Output the [X, Y] coordinate of the center of the cell containing the given text.  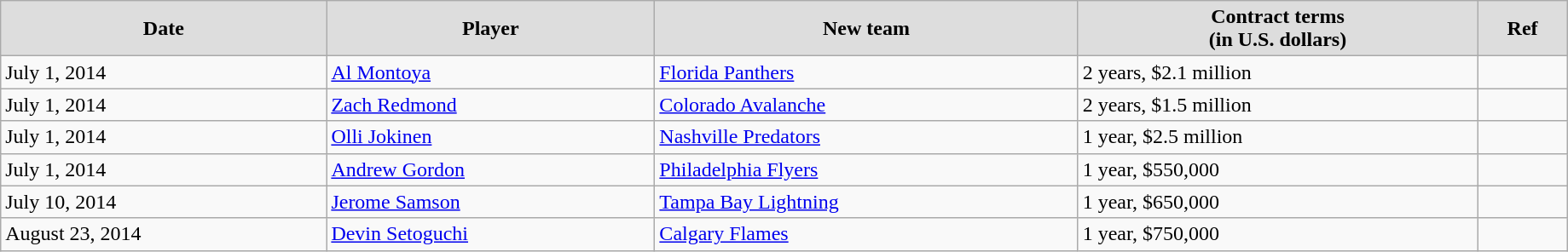
Contract terms(in U.S. dollars) [1277, 29]
Olli Jokinen [491, 137]
August 23, 2014 [164, 234]
Tampa Bay Lightning [866, 202]
Ref [1523, 29]
Jerome Samson [491, 202]
Date [164, 29]
July 10, 2014 [164, 202]
Zach Redmond [491, 105]
Devin Setoguchi [491, 234]
Philadelphia Flyers [866, 169]
1 year, $550,000 [1277, 169]
1 year, $750,000 [1277, 234]
Florida Panthers [866, 72]
2 years, $2.1 million [1277, 72]
Nashville Predators [866, 137]
Colorado Avalanche [866, 105]
New team [866, 29]
Andrew Gordon [491, 169]
Al Montoya [491, 72]
Player [491, 29]
2 years, $1.5 million [1277, 105]
1 year, $2.5 million [1277, 137]
1 year, $650,000 [1277, 202]
Calgary Flames [866, 234]
